Locate the cell with the specified text and output its (x, y) center coordinate. 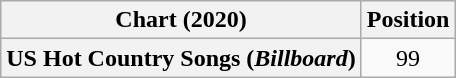
Chart (2020) (181, 20)
US Hot Country Songs (Billboard) (181, 58)
Position (408, 20)
99 (408, 58)
